Identify which cell holds the provided text, then report its [X, Y] central coordinate. 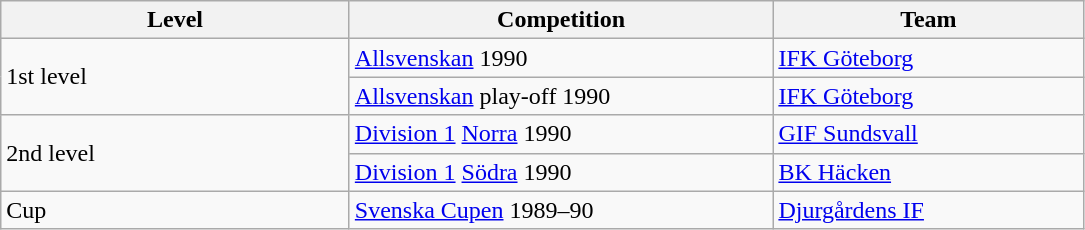
GIF Sundsvall [928, 134]
Division 1 Norra 1990 [561, 134]
Division 1 Södra 1990 [561, 172]
1st level [176, 77]
BK Häcken [928, 172]
Level [176, 20]
Allsvenskan play-off 1990 [561, 96]
Team [928, 20]
Djurgårdens IF [928, 210]
Svenska Cupen 1989–90 [561, 210]
Competition [561, 20]
Allsvenskan 1990 [561, 58]
2nd level [176, 153]
Cup [176, 210]
